Capture the cell that displays the provided text and extract its [X, Y] central coordinate. 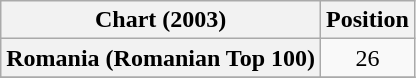
Romania (Romanian Top 100) [161, 58]
Chart (2003) [161, 20]
Position [368, 20]
26 [368, 58]
